Search for the cell housing the specified text and yield its (x, y) center coordinate. 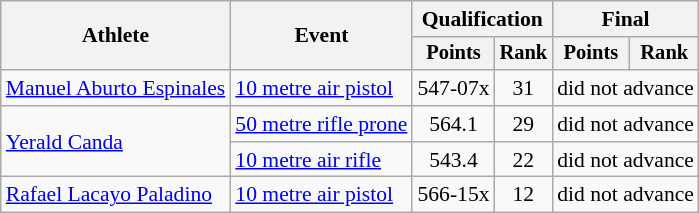
Athlete (116, 36)
547-07x (453, 88)
543.4 (453, 160)
Event (321, 36)
31 (524, 88)
Yerald Canda (116, 142)
Final (626, 19)
50 metre rifle prone (321, 124)
10 metre air rifle (321, 160)
Qualification (482, 19)
29 (524, 124)
564.1 (453, 124)
566-15x (453, 195)
22 (524, 160)
Rafael Lacayo Paladino (116, 195)
12 (524, 195)
Manuel Aburto Espinales (116, 88)
